Return [X, Y] of the center of cell containing provided text 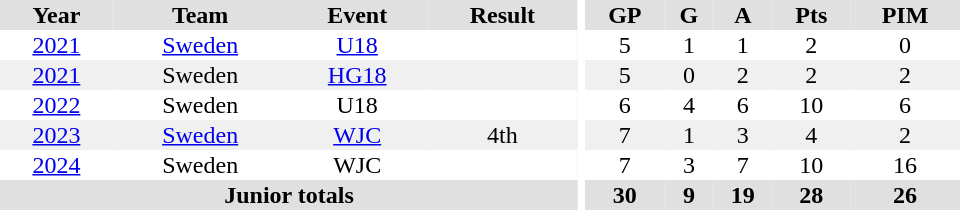
4th [502, 135]
2022 [56, 105]
Year [56, 15]
19 [743, 195]
Pts [812, 15]
16 [905, 165]
30 [625, 195]
A [743, 15]
GP [625, 15]
Event [358, 15]
HG18 [358, 75]
Result [502, 15]
G [689, 15]
28 [812, 195]
Junior totals [289, 195]
PIM [905, 15]
2023 [56, 135]
Team [200, 15]
9 [689, 195]
2024 [56, 165]
26 [905, 195]
